Return [x, y] of the center of cell containing provided text 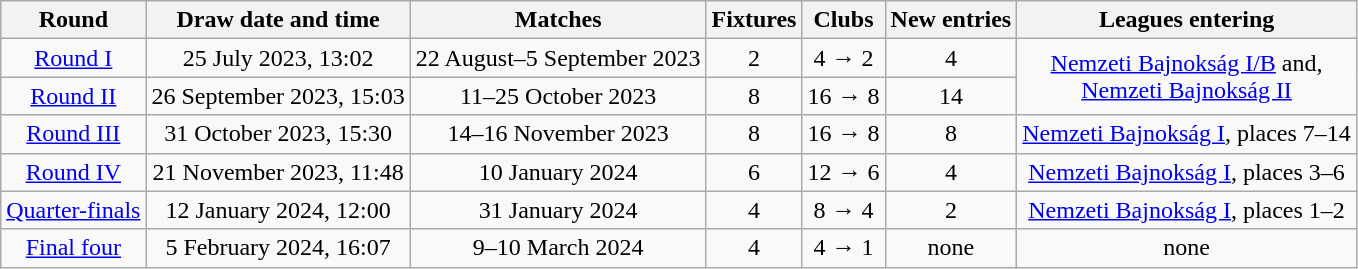
14–16 November 2023 [558, 134]
Matches [558, 20]
Clubs [844, 20]
Final four [74, 248]
8 → 4 [844, 210]
Round II [74, 96]
22 August–5 September 2023 [558, 58]
Nemzeti Bajnokság I/B and,Nemzeti Bajnokság II [1187, 77]
10 January 2024 [558, 172]
14 [951, 96]
Nemzeti Bajnokság I, places 1–2 [1187, 210]
Nemzeti Bajnokság I, places 7–14 [1187, 134]
31 October 2023, 15:30 [278, 134]
4 → 2 [844, 58]
12 January 2024, 12:00 [278, 210]
Round III [74, 134]
Quarter-finals [74, 210]
New entries [951, 20]
Fixtures [754, 20]
Round [74, 20]
6 [754, 172]
9–10 March 2024 [558, 248]
11–25 October 2023 [558, 96]
4 → 1 [844, 248]
Leagues entering [1187, 20]
Round IV [74, 172]
21 November 2023, 11:48 [278, 172]
31 January 2024 [558, 210]
5 February 2024, 16:07 [278, 248]
Round I [74, 58]
26 September 2023, 15:03 [278, 96]
Nemzeti Bajnokság I, places 3–6 [1187, 172]
25 July 2023, 13:02 [278, 58]
Draw date and time [278, 20]
12 → 6 [844, 172]
